Return the (X, Y) coordinate for the center point of the cell that contains the specified text.  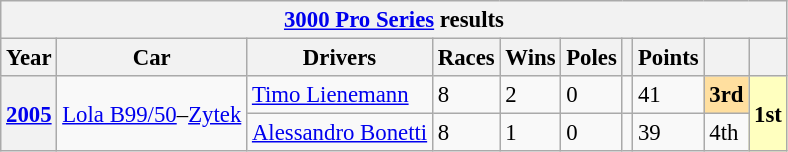
Car (152, 58)
3rd (726, 95)
Lola B99/50–Zytek (152, 114)
2 (530, 95)
Alessandro Bonetti (340, 133)
3000 Pro Series results (394, 20)
Poles (592, 58)
Wins (530, 58)
1 (530, 133)
39 (668, 133)
Timo Lienemann (340, 95)
Races (466, 58)
1st (768, 114)
Points (668, 58)
41 (668, 95)
2005 (29, 114)
Drivers (340, 58)
Year (29, 58)
4th (726, 133)
